Find where the given text appears and provide that cell's center as (x, y) coordinate. 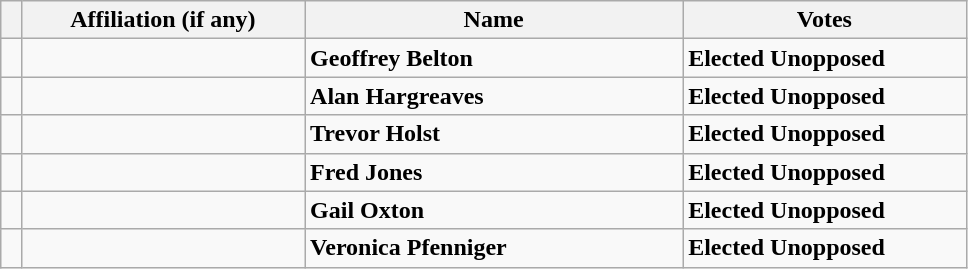
Name (494, 20)
Alan Hargreaves (494, 96)
Gail Oxton (494, 210)
Affiliation (if any) (163, 20)
Votes (825, 20)
Trevor Holst (494, 134)
Veronica Pfenniger (494, 248)
Geoffrey Belton (494, 58)
Fred Jones (494, 172)
